Return (X, Y) of the center of cell containing provided text 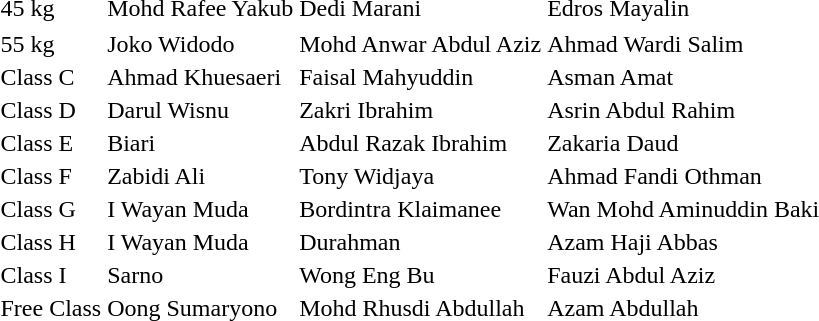
Zakri Ibrahim (420, 110)
Faisal Mahyuddin (420, 77)
Sarno (200, 275)
Tony Widjaya (420, 176)
Darul Wisnu (200, 110)
Wong Eng Bu (420, 275)
Zabidi Ali (200, 176)
Joko Widodo (200, 44)
Bordintra Klaimanee (420, 209)
Ahmad Khuesaeri (200, 77)
Mohd Anwar Abdul Aziz (420, 44)
Abdul Razak Ibrahim (420, 143)
Biari (200, 143)
Durahman (420, 242)
